Output the (x, y) coordinate of the center of the cell containing the given text.  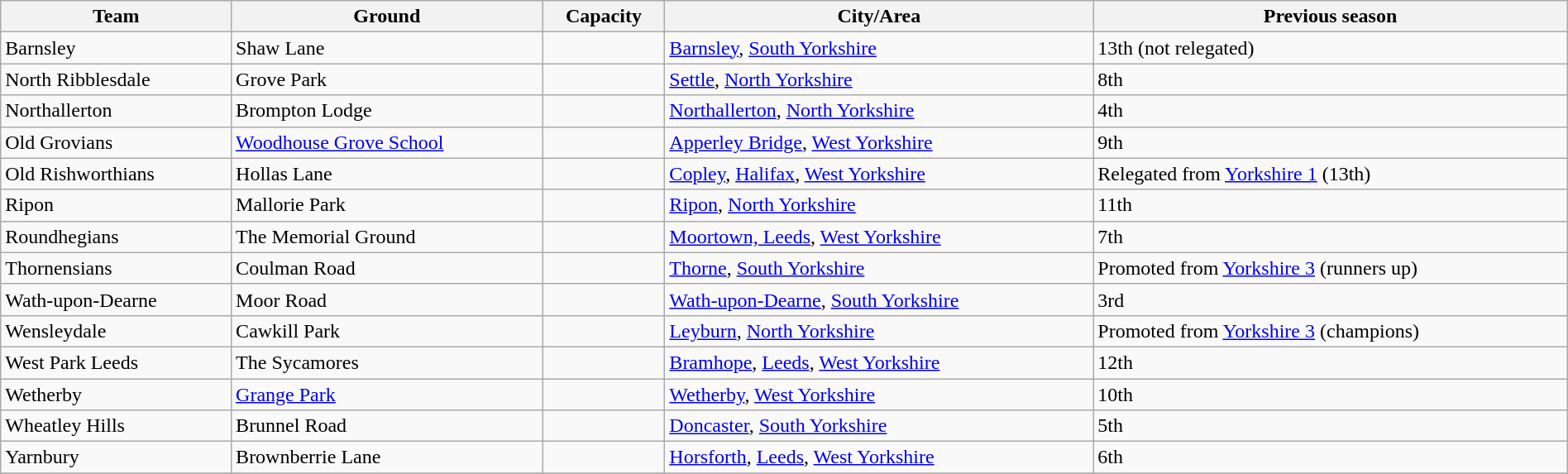
West Park Leeds (116, 362)
Brunnel Road (387, 426)
Old Rishworthians (116, 174)
Ground (387, 17)
Thornensians (116, 268)
Grange Park (387, 395)
6th (1330, 457)
Shaw Lane (387, 48)
Coulman Road (387, 268)
8th (1330, 79)
Hollas Lane (387, 174)
Copley, Halifax, West Yorkshire (879, 174)
Doncaster, South Yorkshire (879, 426)
3rd (1330, 299)
Ripon (116, 205)
The Memorial Ground (387, 237)
Brompton Lodge (387, 111)
Moor Road (387, 299)
12th (1330, 362)
9th (1330, 142)
Barnsley, South Yorkshire (879, 48)
Moortown, Leeds, West Yorkshire (879, 237)
Brownberrie Lane (387, 457)
Promoted from Yorkshire 3 (runners up) (1330, 268)
Ripon, North Yorkshire (879, 205)
Bramhope, Leeds, West Yorkshire (879, 362)
The Sycamores (387, 362)
Promoted from Yorkshire 3 (champions) (1330, 331)
Woodhouse Grove School (387, 142)
Roundhegians (116, 237)
Northallerton, North Yorkshire (879, 111)
Old Grovians (116, 142)
Mallorie Park (387, 205)
Wetherby (116, 395)
7th (1330, 237)
Capacity (604, 17)
Relegated from Yorkshire 1 (13th) (1330, 174)
City/Area (879, 17)
Team (116, 17)
Wath-upon-Dearne (116, 299)
10th (1330, 395)
Wheatley Hills (116, 426)
4th (1330, 111)
Grove Park (387, 79)
Settle, North Yorkshire (879, 79)
Wetherby, West Yorkshire (879, 395)
Apperley Bridge, West Yorkshire (879, 142)
Yarnbury (116, 457)
Horsforth, Leeds, West Yorkshire (879, 457)
11th (1330, 205)
Barnsley (116, 48)
Cawkill Park (387, 331)
5th (1330, 426)
Wensleydale (116, 331)
Northallerton (116, 111)
Wath-upon-Dearne, South Yorkshire (879, 299)
13th (not relegated) (1330, 48)
Leyburn, North Yorkshire (879, 331)
Previous season (1330, 17)
North Ribblesdale (116, 79)
Thorne, South Yorkshire (879, 268)
